Output the (x, y) coordinate of the center of the cell containing the given text.  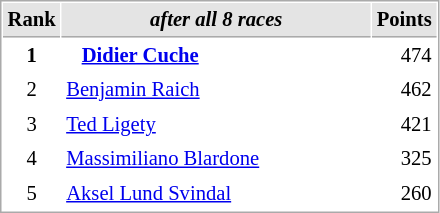
Benjamin Raich (216, 90)
2 (32, 90)
Massimiliano Blardone (216, 158)
4 (32, 158)
Rank (32, 20)
1 (32, 56)
after all 8 races (216, 20)
325 (404, 158)
3 (32, 124)
Ted Ligety (216, 124)
421 (404, 124)
Points (404, 20)
5 (32, 194)
260 (404, 194)
474 (404, 56)
Aksel Lund Svindal (216, 194)
462 (404, 90)
Didier Cuche (216, 56)
